Return the [x, y] coordinate for the center point of the cell that contains the specified text.  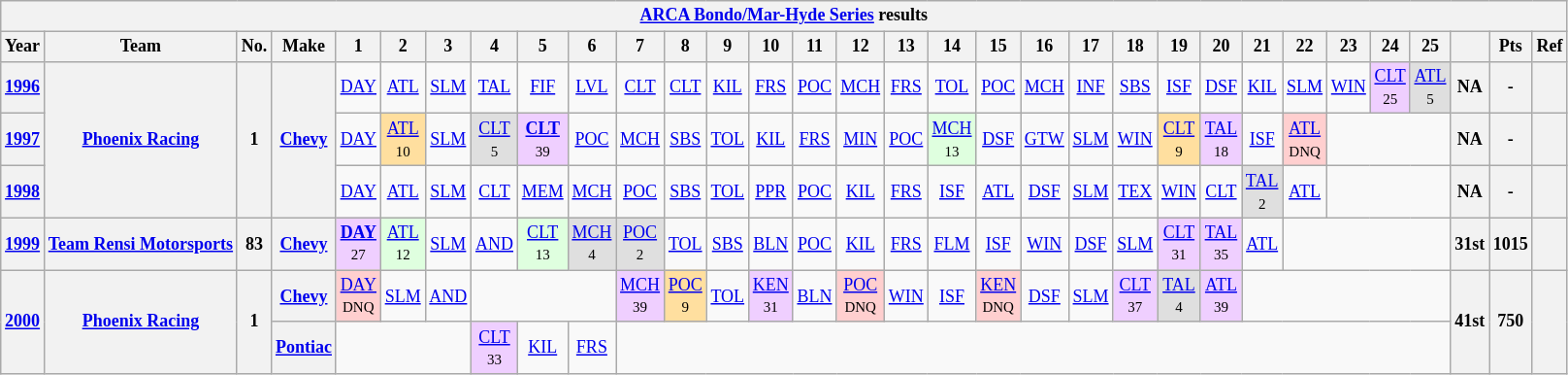
KENDNQ [998, 296]
4 [495, 47]
ATL12 [403, 244]
1996 [23, 87]
CLT9 [1180, 140]
31st [1470, 244]
CLT39 [542, 140]
83 [254, 244]
19 [1180, 47]
10 [770, 47]
14 [952, 47]
18 [1135, 47]
DAY27 [358, 244]
CLT5 [495, 140]
Pontiac [305, 348]
Team [140, 47]
2 [403, 47]
20 [1221, 47]
TAL4 [1180, 296]
15 [998, 47]
MCH13 [952, 140]
TAL [495, 87]
MEM [542, 191]
CLT37 [1135, 296]
22 [1305, 47]
Ref [1550, 47]
9 [728, 47]
PPR [770, 191]
13 [906, 47]
POC9 [685, 296]
CLT25 [1389, 87]
ATL10 [403, 140]
KEN31 [770, 296]
Make [305, 47]
24 [1389, 47]
MCH39 [640, 296]
CLT33 [495, 348]
2000 [23, 323]
21 [1262, 47]
LVL [592, 87]
25 [1430, 47]
Year [23, 47]
6 [592, 47]
23 [1349, 47]
5 [542, 47]
Pts [1510, 47]
POCDNQ [861, 296]
16 [1045, 47]
TAL2 [1262, 191]
No. [254, 47]
ARCA Bondo/Mar-Hyde Series results [784, 16]
750 [1510, 323]
3 [448, 47]
8 [685, 47]
1015 [1510, 244]
Team Rensi Motorsports [140, 244]
ATL5 [1430, 87]
ATLDNQ [1305, 140]
CLT13 [542, 244]
FLM [952, 244]
GTW [1045, 140]
17 [1091, 47]
MIN [861, 140]
FIF [542, 87]
TAL35 [1221, 244]
TEX [1135, 191]
ATL39 [1221, 296]
41st [1470, 323]
1999 [23, 244]
7 [640, 47]
12 [861, 47]
CLT31 [1180, 244]
MCH4 [592, 244]
TAL18 [1221, 140]
1997 [23, 140]
11 [815, 47]
1998 [23, 191]
POC2 [640, 244]
INF [1091, 87]
DAYDNQ [358, 296]
